Provide the [X, Y] coordinate of the cell's center where the given text is located.  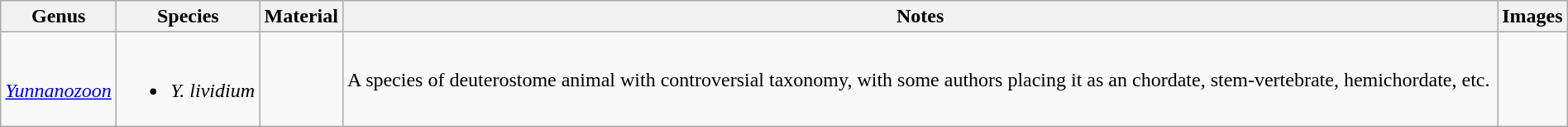
Images [1533, 17]
Yunnanozoon [59, 80]
A species of deuterostome animal with controversial taxonomy, with some authors placing it as an chordate, stem-vertebrate, hemichordate, etc. [920, 80]
Y. lividium [189, 80]
Material [301, 17]
Genus [59, 17]
Notes [920, 17]
Species [189, 17]
